Scan for the cell matching the given text and deliver its [X, Y] coordinate at center. 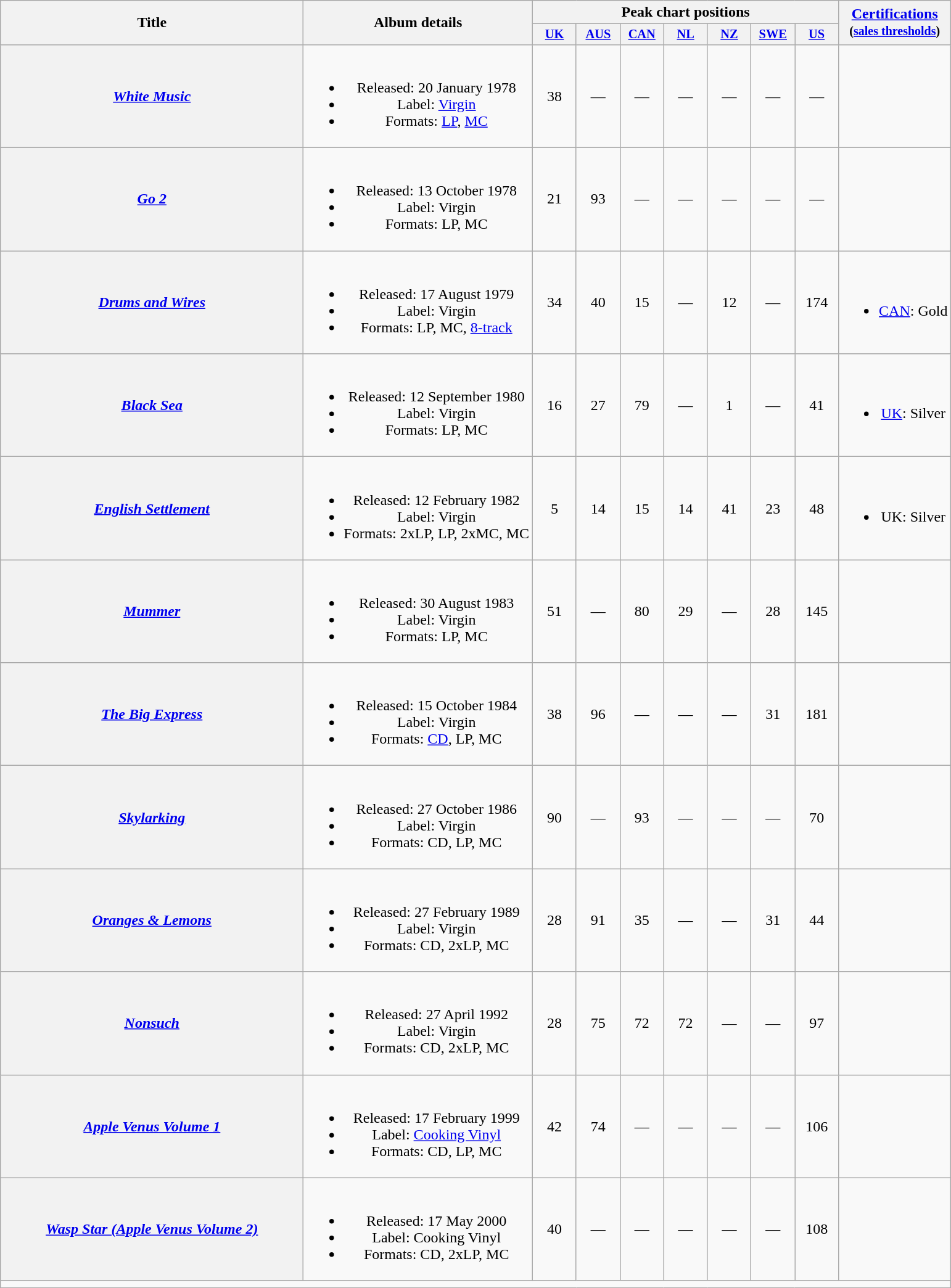
Certifications(sales thresholds) [895, 23]
42 [555, 1126]
80 [641, 612]
Skylarking [152, 818]
Released: 27 February 1989Label: VirginFormats: CD, 2xLP, MC [418, 920]
79 [641, 406]
UK [555, 35]
CAN [641, 35]
12 [729, 302]
White Music [152, 96]
Released: 12 February 1982Label: VirginFormats: 2xLP, LP, 2xMC, MC [418, 508]
Apple Venus Volume 1 [152, 1126]
27 [598, 406]
48 [817, 508]
Go 2 [152, 200]
AUS [598, 35]
Wasp Star (Apple Venus Volume 2) [152, 1229]
75 [598, 1023]
51 [555, 612]
145 [817, 612]
97 [817, 1023]
CAN: Gold [895, 302]
Released: 17 August 1979Label: VirginFormats: LP, MC, 8-track [418, 302]
Nonsuch [152, 1023]
English Settlement [152, 508]
NZ [729, 35]
181 [817, 714]
96 [598, 714]
Released: 17 May 2000Label: Cooking VinylFormats: CD, 2xLP, MC [418, 1229]
44 [817, 920]
1 [729, 406]
Released: 20 January 1978Label: VirginFormats: LP, MC [418, 96]
70 [817, 818]
SWE [773, 35]
Black Sea [152, 406]
106 [817, 1126]
Drums and Wires [152, 302]
91 [598, 920]
108 [817, 1229]
Mummer [152, 612]
23 [773, 508]
Released: 15 October 1984Label: VirginFormats: CD, LP, MC [418, 714]
Released: 27 October 1986Label: VirginFormats: CD, LP, MC [418, 818]
Released: 13 October 1978Label: VirginFormats: LP, MC [418, 200]
NL [686, 35]
16 [555, 406]
Released: 30 August 1983Label: VirginFormats: LP, MC [418, 612]
29 [686, 612]
90 [555, 818]
21 [555, 200]
The Big Express [152, 714]
34 [555, 302]
Peak chart positions [686, 12]
74 [598, 1126]
US [817, 35]
5 [555, 508]
Oranges & Lemons [152, 920]
Title [152, 23]
Released: 17 February 1999Label: Cooking VinylFormats: CD, LP, MC [418, 1126]
Released: 12 September 1980Label: VirginFormats: LP, MC [418, 406]
Released: 27 April 1992Label: VirginFormats: CD, 2xLP, MC [418, 1023]
174 [817, 302]
35 [641, 920]
Album details [418, 23]
